Capture the cell that displays the provided text and extract its (X, Y) central coordinate. 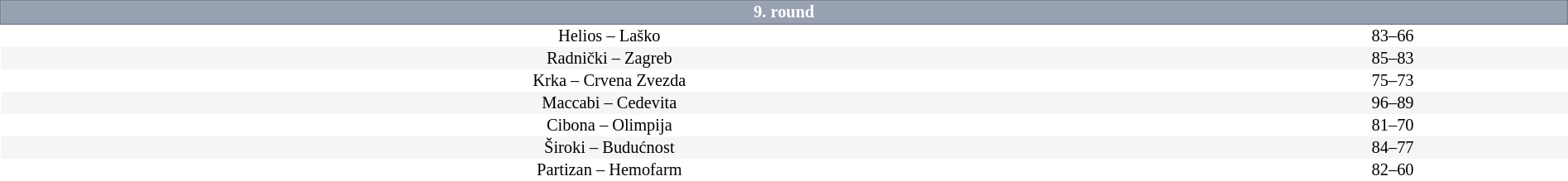
Radnički – Zagreb (610, 58)
Cibona – Olimpija (610, 126)
82–60 (1393, 170)
96–89 (1393, 102)
84–77 (1393, 147)
85–83 (1393, 58)
Maccabi – Cedevita (610, 102)
Široki – Budućnost (610, 147)
Helios – Laško (610, 36)
83–66 (1393, 36)
81–70 (1393, 126)
9. round (784, 12)
Partizan – Hemofarm (610, 170)
75–73 (1393, 81)
Krka – Crvena Zvezda (610, 81)
